For the text-containing cell, return its midpoint in [x, y] coordinate format. 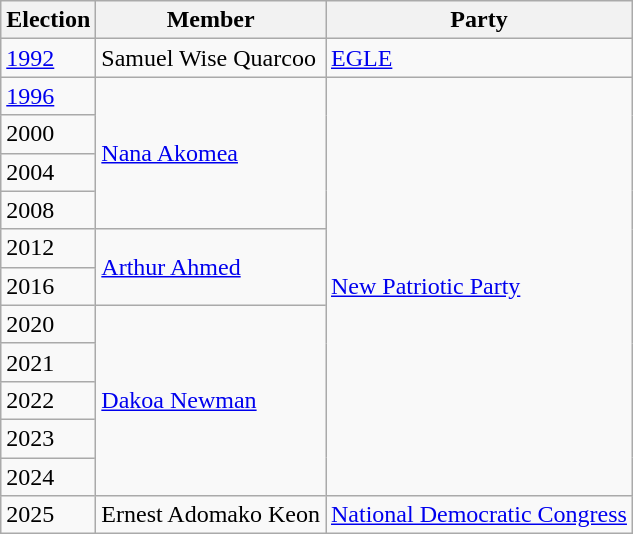
2024 [48, 477]
2023 [48, 438]
2020 [48, 324]
EGLE [480, 58]
Party [480, 20]
National Democratic Congress [480, 515]
2012 [48, 248]
2025 [48, 515]
Ernest Adomako Keon [211, 515]
2022 [48, 400]
1996 [48, 96]
New Patriotic Party [480, 286]
Samuel Wise Quarcoo [211, 58]
2004 [48, 172]
2008 [48, 210]
Nana Akomea [211, 153]
1992 [48, 58]
Dakoa Newman [211, 400]
Member [211, 20]
Election [48, 20]
2021 [48, 362]
2000 [48, 134]
Arthur Ahmed [211, 267]
2016 [48, 286]
